Extract the [X, Y] coordinate from the center of the cell holding the provided text.  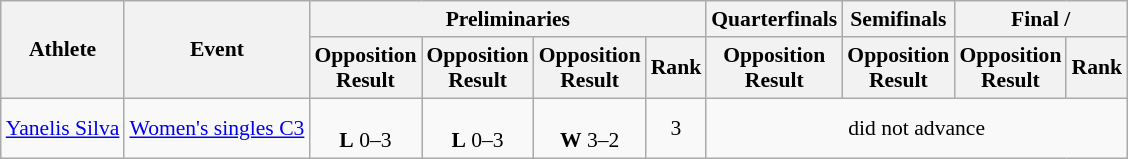
Final / [1040, 19]
3 [676, 128]
W 3–2 [590, 128]
Women's singles C3 [216, 128]
Semifinals [898, 19]
Yanelis Silva [63, 128]
Event [216, 50]
did not advance [916, 128]
Athlete [63, 50]
Preliminaries [508, 19]
Quarterfinals [774, 19]
